For the text-containing cell, return its midpoint in (X, Y) coordinate format. 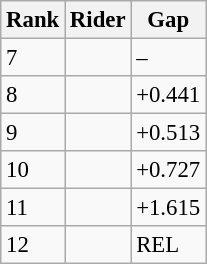
– (168, 58)
Rank (33, 20)
11 (33, 208)
10 (33, 170)
+1.615 (168, 208)
Rider (98, 20)
REL (168, 245)
7 (33, 58)
+0.441 (168, 95)
12 (33, 245)
+0.727 (168, 170)
Gap (168, 20)
8 (33, 95)
9 (33, 133)
+0.513 (168, 133)
